Output the [x, y] coordinate of the center of the cell containing the given text.  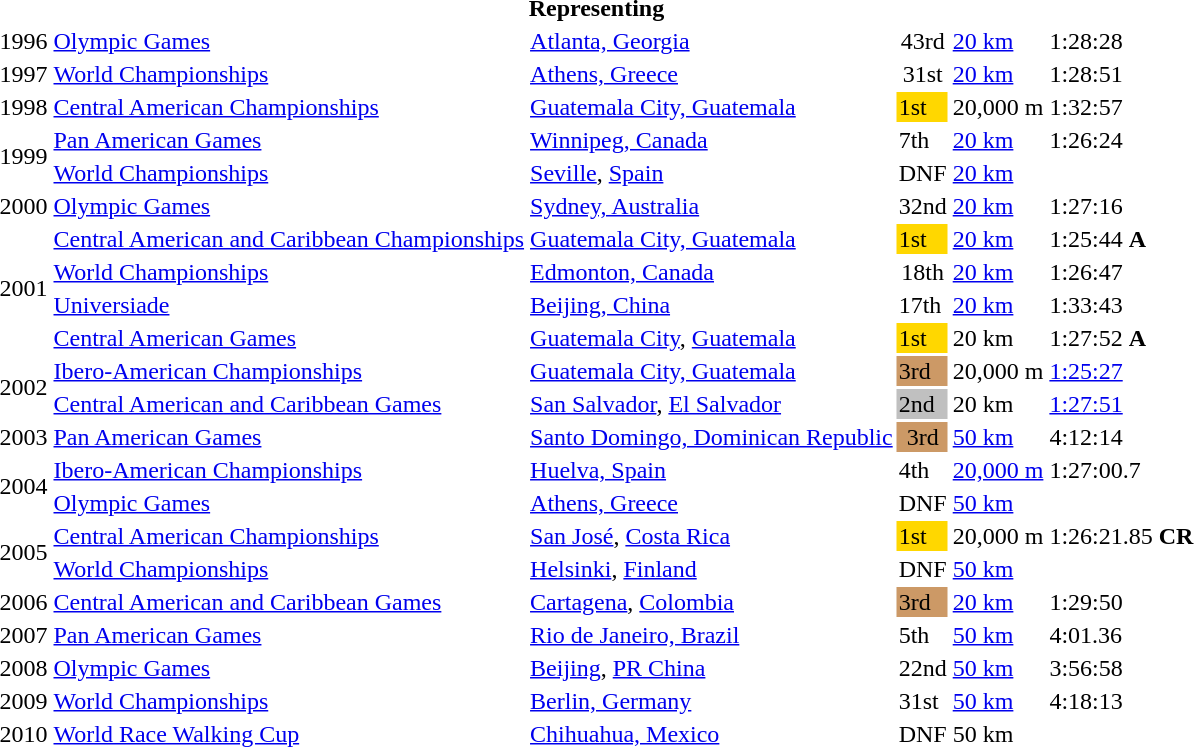
Helsinki, Finland [712, 569]
Berlin, Germany [712, 701]
Winnipeg, Canada [712, 140]
Beijing, PR China [712, 668]
Huelva, Spain [712, 470]
4th [922, 470]
Edmonton, Canada [712, 272]
22nd [922, 668]
San Salvador, El Salvador [712, 404]
Universiade [289, 305]
32nd [922, 206]
Rio de Janeiro, Brazil [712, 635]
Santo Domingo, Dominican Republic [712, 437]
Seville, Spain [712, 173]
7th [922, 140]
Cartagena, Colombia [712, 602]
Beijing, China [712, 305]
18th [922, 272]
Atlanta, Georgia [712, 41]
2nd [922, 404]
Central American and Caribbean Championships [289, 239]
43rd [922, 41]
5th [922, 635]
Sydney, Australia [712, 206]
17th [922, 305]
Central American Games [289, 338]
San José, Costa Rica [712, 536]
